Search for the cell housing the specified text and yield its [x, y] center coordinate. 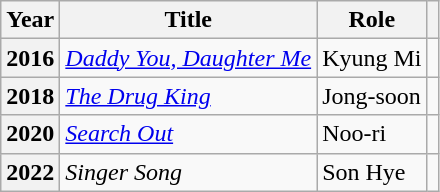
2022 [30, 172]
Year [30, 20]
2020 [30, 134]
Noo-ri [372, 134]
2016 [30, 58]
Search Out [188, 134]
The Drug King [188, 96]
Son Hye [372, 172]
Kyung Mi [372, 58]
Title [188, 20]
Jong-soon [372, 96]
Singer Song [188, 172]
Daddy You, Daughter Me [188, 58]
Role [372, 20]
2018 [30, 96]
